From the cell containing the given text, extract its center point as (x, y) coordinate. 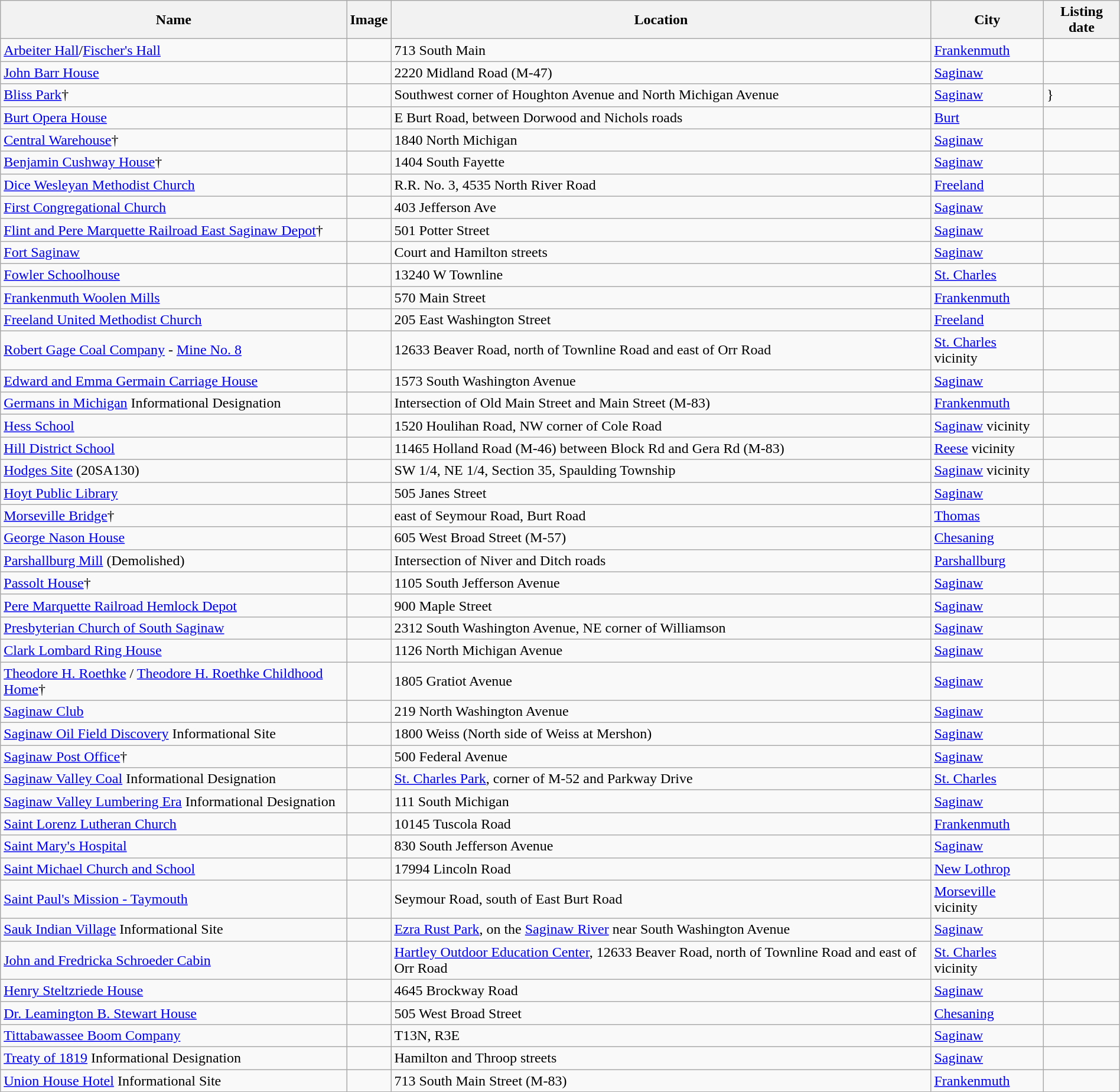
John Barr House (174, 73)
1404 South Fayette (661, 162)
Frankenmuth Woolen Mills (174, 297)
George Nason House (174, 538)
Hill District School (174, 448)
1805 Gratiot Avenue (661, 680)
Court and Hamilton streets (661, 252)
Robert Gage Coal Company - Mine No. 8 (174, 351)
10145 Tuscola Road (661, 824)
Listing date (1082, 20)
205 East Washington Street (661, 320)
Saint Michael Church and School (174, 869)
Henry Steltzriede House (174, 990)
Hodges Site (20SA130) (174, 471)
Seymour Road, south of East Burt Road (661, 899)
Hartley Outdoor Education Center, 12633 Beaver Road, north of Townline Road and east of Orr Road (661, 960)
Passolt House† (174, 583)
Saginaw Valley Lumbering Era Informational Designation (174, 801)
Fowler Schoolhouse (174, 275)
505 Janes Street (661, 493)
Ezra Rust Park, on the Saginaw River near South Washington Avenue (661, 930)
City (988, 20)
Saginaw Oil Field Discovery Informational Site (174, 734)
Central Warehouse† (174, 140)
Hamilton and Throop streets (661, 1058)
Saint Mary's Hospital (174, 846)
17994 Lincoln Road (661, 869)
Theodore H. Roethke / Theodore H. Roethke Childhood Home† (174, 680)
403 Jefferson Ave (661, 207)
2220 Midland Road (M-47) (661, 73)
Dr. Leamington B. Stewart House (174, 1013)
Pere Marquette Railroad Hemlock Depot (174, 605)
E Burt Road, between Dorwood and Nichols roads (661, 118)
Sauk Indian Village Informational Site (174, 930)
Saginaw Valley Coal Informational Designation (174, 779)
Thomas (988, 516)
605 West Broad Street (M-57) (661, 538)
219 North Washington Avenue (661, 712)
Union House Hotel Informational Site (174, 1080)
2312 South Washington Avenue, NE corner of Williamson (661, 628)
} (1082, 95)
501 Potter Street (661, 230)
Flint and Pere Marquette Railroad East Saginaw Depot† (174, 230)
Saginaw Club (174, 712)
Image (369, 20)
Burt (988, 118)
570 Main Street (661, 297)
500 Federal Avenue (661, 757)
Freeland United Methodist Church (174, 320)
Hoyt Public Library (174, 493)
First Congregational Church (174, 207)
Germans in Michigan Informational Designation (174, 403)
Reese vicinity (988, 448)
830 South Jefferson Avenue (661, 846)
Intersection of Old Main Street and Main Street (M-83) (661, 403)
713 South Main Street (M-83) (661, 1080)
Treaty of 1819 Informational Designation (174, 1058)
1105 South Jefferson Avenue (661, 583)
R.R. No. 3, 4535 North River Road (661, 185)
Dice Wesleyan Methodist Church (174, 185)
Parshallburg (988, 560)
Arbeiter Hall/Fischer's Hall (174, 50)
Edward and Emma Germain Carriage House (174, 381)
Presbyterian Church of South Saginaw (174, 628)
John and Fredricka Schroeder Cabin (174, 960)
St. Charles Park, corner of M-52 and Parkway Drive (661, 779)
1800 Weiss (North side of Weiss at Mershon) (661, 734)
1520 Houlihan Road, NW corner of Cole Road (661, 426)
4645 Brockway Road (661, 990)
Name (174, 20)
Saint Paul's Mission - Taymouth (174, 899)
12633 Beaver Road, north of Townline Road and east of Orr Road (661, 351)
Saginaw Post Office† (174, 757)
505 West Broad Street (661, 1013)
Hess School (174, 426)
1573 South Washington Avenue (661, 381)
Burt Opera House (174, 118)
900 Maple Street (661, 605)
Saint Lorenz Lutheran Church (174, 824)
1126 North Michigan Avenue (661, 650)
SW 1/4, NE 1/4, Section 35, Spaulding Township (661, 471)
Clark Lombard Ring House (174, 650)
1840 North Michigan (661, 140)
Morseville Bridge† (174, 516)
Intersection of Niver and Ditch roads (661, 560)
Bliss Park† (174, 95)
13240 W Townline (661, 275)
11465 Holland Road (M-46) between Block Rd and Gera Rd (M-83) (661, 448)
Parshallburg Mill (Demolished) (174, 560)
713 South Main (661, 50)
Location (661, 20)
Benjamin Cushway House† (174, 162)
east of Seymour Road, Burt Road (661, 516)
Fort Saginaw (174, 252)
T13N, R3E (661, 1035)
Tittabawassee Boom Company (174, 1035)
Southwest corner of Houghton Avenue and North Michigan Avenue (661, 95)
Morseville vicinity (988, 899)
New Lothrop (988, 869)
111 South Michigan (661, 801)
